Scan for the cell matching the given text and deliver its (X, Y) coordinate at center. 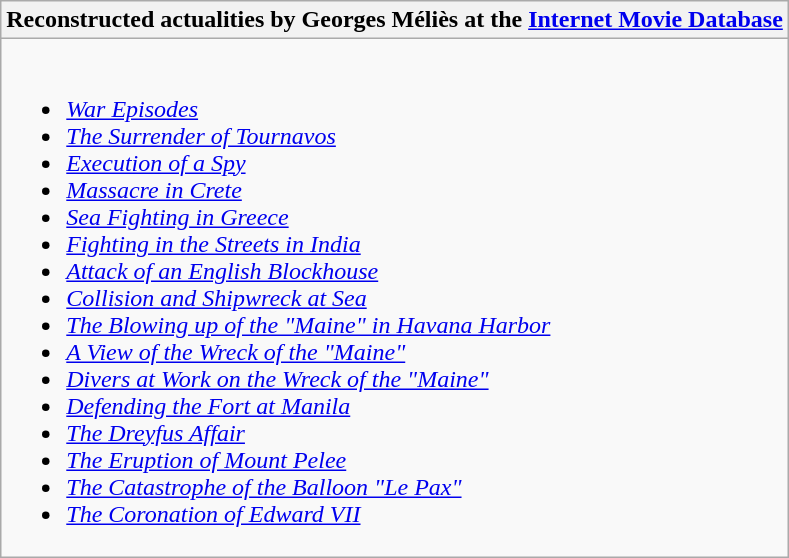
Reconstructed actualities by Georges Méliès at the Internet Movie Database (395, 20)
